Detect which cell encompasses the target text, then output its (x, y) center coordinate. 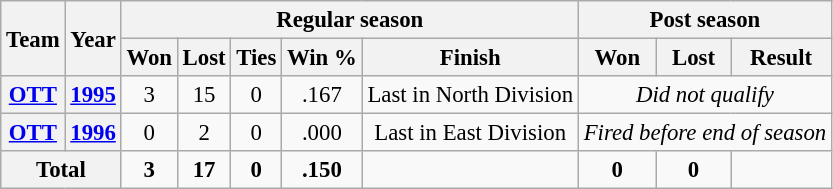
Regular season (350, 20)
15 (204, 95)
.150 (322, 170)
Team (33, 38)
Last in North Division (470, 95)
Did not qualify (704, 95)
.000 (322, 133)
1995 (93, 95)
Finish (470, 58)
Total (61, 170)
Post season (704, 20)
Fired before end of season (704, 133)
Year (93, 38)
2 (204, 133)
.167 (322, 95)
Ties (256, 58)
1996 (93, 133)
Last in East Division (470, 133)
17 (204, 170)
Win % (322, 58)
Result (782, 58)
